Extract the (X, Y) coordinate from the center of the cell holding the provided text.  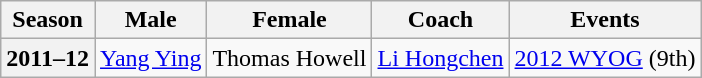
2011–12 (48, 58)
Season (48, 20)
Male (150, 20)
Female (290, 20)
Li Hongchen (440, 58)
Coach (440, 20)
Yang Ying (150, 58)
Events (605, 20)
Thomas Howell (290, 58)
2012 WYOG (9th) (605, 58)
